Search for the cell housing the specified text and yield its (x, y) center coordinate. 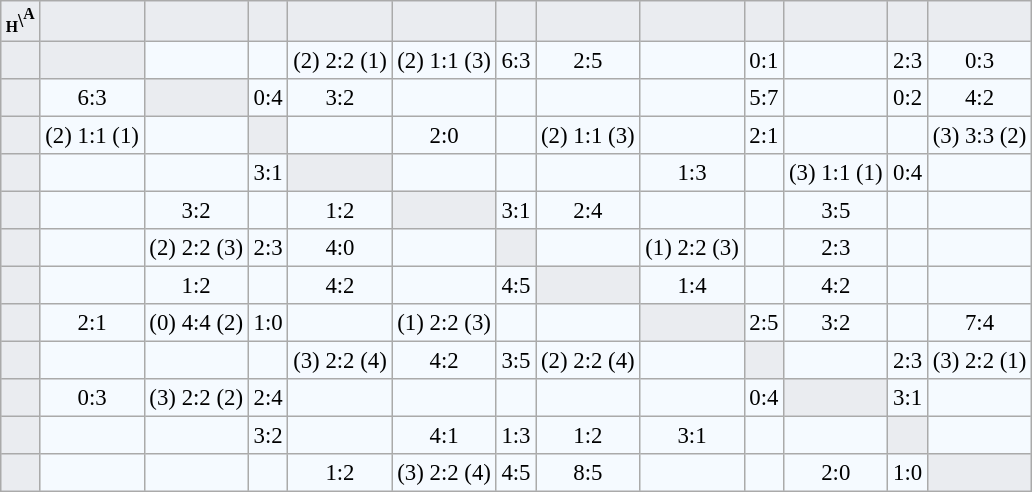
1:4 (692, 285)
8:5 (588, 472)
(2) 2:2 (1) (340, 60)
4:0 (340, 247)
(2) 1:1 (1) (92, 135)
H\A (20, 21)
(2) 2:2 (3) (196, 247)
(3) 3:3 (2) (979, 135)
4:1 (444, 435)
(2) 2:2 (4) (588, 360)
0:2 (908, 97)
(3) 2:2 (1) (979, 360)
(3) 1:1 (1) (836, 172)
0:1 (764, 60)
5:7 (764, 97)
(0) 4:4 (2) (196, 322)
(3) 2:2 (2) (196, 397)
7:4 (979, 322)
